Determine the [x, y] coordinate at the center of the cell enclosing the given text.  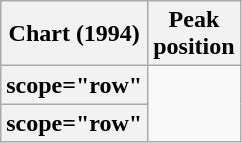
Peakposition [194, 34]
Chart (1994) [74, 34]
